From the cell containing the given text, extract its center point as (x, y) coordinate. 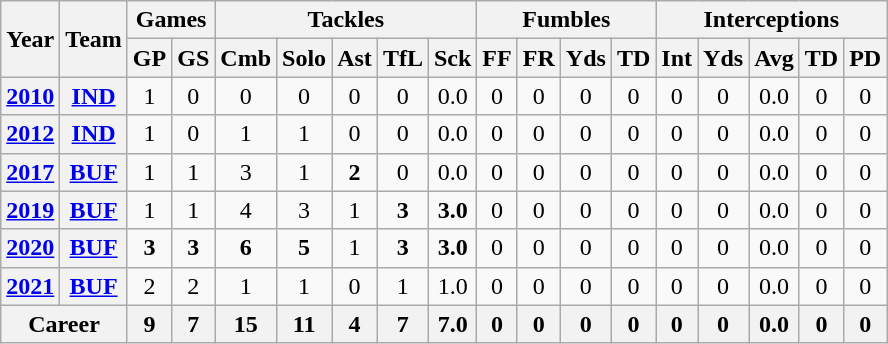
PD (866, 58)
Avg (774, 58)
Team (94, 39)
FF (497, 58)
2010 (30, 96)
GS (194, 58)
Sck (452, 58)
Games (170, 20)
Fumbles (566, 20)
11 (304, 324)
Career (64, 324)
Ast (355, 58)
Interceptions (772, 20)
GP (149, 58)
2017 (30, 172)
1.0 (452, 286)
15 (246, 324)
2012 (30, 134)
Int (677, 58)
2019 (30, 210)
2020 (30, 248)
2021 (30, 286)
Cmb (246, 58)
Year (30, 39)
6 (246, 248)
5 (304, 248)
Tackles (346, 20)
7.0 (452, 324)
9 (149, 324)
FR (538, 58)
Solo (304, 58)
TfL (402, 58)
